Output the [x, y] coordinate of the center of the cell containing the given text.  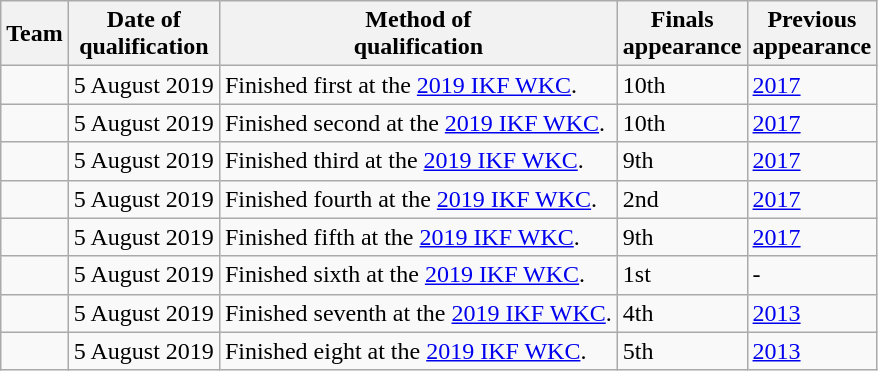
Method ofqualification [418, 34]
Finished sixth at the 2019 IKF WKC. [418, 275]
Finished fourth at the 2019 IKF WKC. [418, 199]
1st [682, 275]
- [812, 275]
Finished second at the 2019 IKF WKC. [418, 123]
Team [35, 34]
Finished first at the 2019 IKF WKC. [418, 85]
4th [682, 313]
Date ofqualification [144, 34]
5th [682, 351]
Finished fifth at the 2019 IKF WKC. [418, 237]
2nd [682, 199]
Finished seventh at the 2019 IKF WKC. [418, 313]
Finished eight at the 2019 IKF WKC. [418, 351]
Finished third at the 2019 IKF WKC. [418, 161]
Previousappearance [812, 34]
Finalsappearance [682, 34]
